Determine the (x, y) coordinate at the center of the cell enclosing the given text.  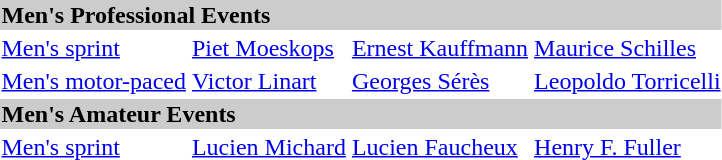
Men's Professional Events (361, 15)
Leopoldo Torricelli (628, 81)
Maurice Schilles (628, 48)
Georges Sérès (440, 81)
Men's sprint (94, 48)
Men's motor-paced (94, 81)
Ernest Kauffmann (440, 48)
Victor Linart (268, 81)
Men's Amateur Events (361, 114)
Piet Moeskops (268, 48)
